Provide the [X, Y] coordinate of the cell's center where the given text is located.  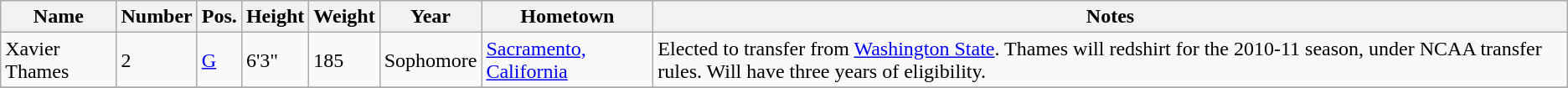
6'3" [275, 60]
Sophomore [431, 60]
Xavier Thames [59, 60]
Sacramento, California [568, 60]
2 [157, 60]
Year [431, 17]
Weight [344, 17]
G [219, 60]
Pos. [219, 17]
Name [59, 17]
185 [344, 60]
Notes [1111, 17]
Hometown [568, 17]
Height [275, 17]
Number [157, 17]
